Detect which cell encompasses the target text, then output its (x, y) center coordinate. 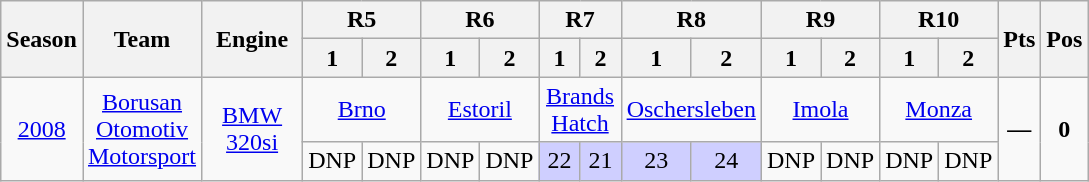
21 (600, 161)
Monza (939, 110)
Borusan Otomotiv Motorsport (142, 128)
R6 (480, 20)
24 (726, 161)
R8 (691, 20)
Pts (1020, 39)
Season (42, 39)
22 (560, 161)
0 (1064, 128)
Brno (362, 110)
Brands Hatch (580, 110)
2008 (42, 128)
23 (656, 161)
Oschersleben (691, 110)
Engine (252, 39)
Team (142, 39)
Imola (820, 110)
Pos (1064, 39)
R5 (362, 20)
R7 (580, 20)
R10 (939, 20)
BMW 320si (252, 128)
R9 (820, 20)
Estoril (480, 110)
— (1020, 128)
